Scan for the cell matching the given text and deliver its (X, Y) coordinate at center. 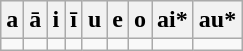
ā (36, 20)
e (118, 20)
a (12, 20)
ī (74, 20)
o (140, 20)
i (56, 20)
ai* (173, 20)
u (94, 20)
au* (217, 20)
